Locate the cell with the specified text and output its [x, y] center coordinate. 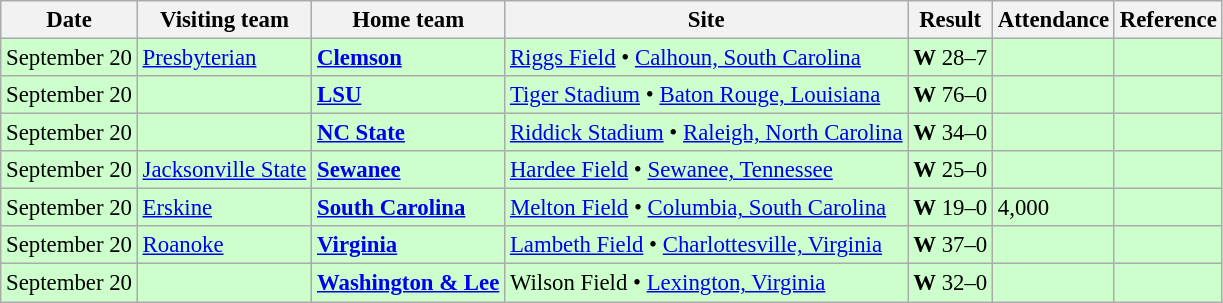
Roanoke [224, 245]
W 76–0 [950, 95]
W 28–7 [950, 58]
W 32–0 [950, 283]
4,000 [1054, 208]
Attendance [1054, 20]
Melton Field • Columbia, South Carolina [706, 208]
W 19–0 [950, 208]
Clemson [408, 58]
Riddick Stadium • Raleigh, North Carolina [706, 133]
Wilson Field • Lexington, Virginia [706, 283]
Hardee Field • Sewanee, Tennessee [706, 170]
Riggs Field • Calhoun, South Carolina [706, 58]
Lambeth Field • Charlottesville, Virginia [706, 245]
Jacksonville State [224, 170]
Date [69, 20]
Reference [1168, 20]
Erskine [224, 208]
Presbyterian [224, 58]
Sewanee [408, 170]
Washington & Lee [408, 283]
South Carolina [408, 208]
NC State [408, 133]
W 37–0 [950, 245]
Visiting team [224, 20]
W 34–0 [950, 133]
Result [950, 20]
Virginia [408, 245]
Home team [408, 20]
Site [706, 20]
LSU [408, 95]
W 25–0 [950, 170]
Tiger Stadium • Baton Rouge, Louisiana [706, 95]
